Capture the cell that displays the provided text and extract its [x, y] central coordinate. 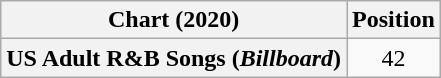
Position [394, 20]
US Adult R&B Songs (Billboard) [174, 58]
Chart (2020) [174, 20]
42 [394, 58]
